Return the (x, y) coordinate for the center point of the cell that contains the specified text.  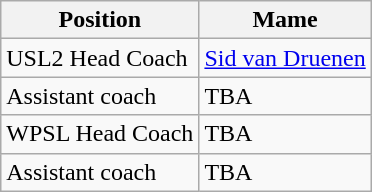
WPSL Head Coach (100, 134)
Sid van Druenen (285, 58)
Position (100, 20)
Mame (285, 20)
USL2 Head Coach (100, 58)
